Output the (x, y) coordinate of the center of the cell containing the given text.  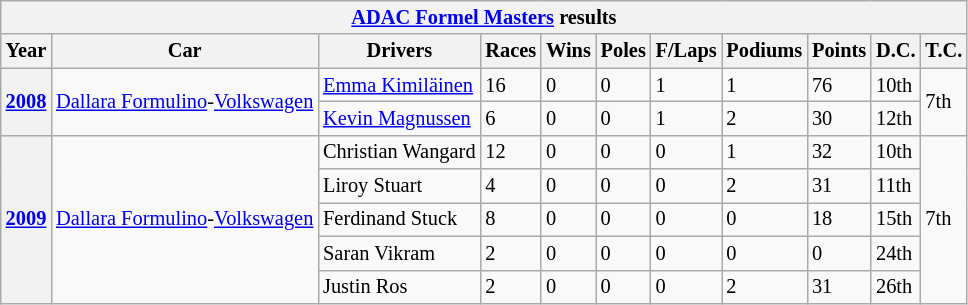
ADAC Formel Masters results (484, 17)
16 (510, 85)
6 (510, 118)
Poles (624, 51)
Races (510, 51)
32 (839, 152)
Justin Ros (399, 287)
12 (510, 152)
Points (839, 51)
11th (896, 186)
Wins (568, 51)
Christian Wangard (399, 152)
24th (896, 253)
Kevin Magnussen (399, 118)
76 (839, 85)
15th (896, 219)
Saran Vikram (399, 253)
26th (896, 287)
4 (510, 186)
Podiums (765, 51)
Ferdinand Stuck (399, 219)
18 (839, 219)
Liroy Stuart (399, 186)
D.C. (896, 51)
F/Laps (686, 51)
8 (510, 219)
30 (839, 118)
Car (184, 51)
2009 (26, 219)
Year (26, 51)
T.C. (944, 51)
12th (896, 118)
Emma Kimiläinen (399, 85)
Drivers (399, 51)
2008 (26, 102)
